Detect which cell encompasses the target text, then output its (x, y) center coordinate. 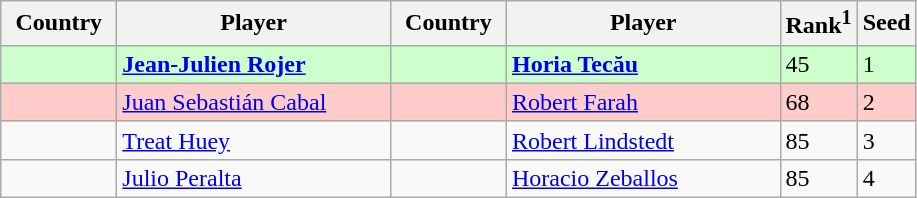
1 (886, 64)
Seed (886, 24)
Treat Huey (254, 140)
Jean-Julien Rojer (254, 64)
3 (886, 140)
68 (818, 102)
Julio Peralta (254, 178)
Horia Tecău (643, 64)
4 (886, 178)
Robert Farah (643, 102)
Juan Sebastián Cabal (254, 102)
Rank1 (818, 24)
45 (818, 64)
2 (886, 102)
Horacio Zeballos (643, 178)
Robert Lindstedt (643, 140)
